Return (X, Y) of the center of cell containing provided text 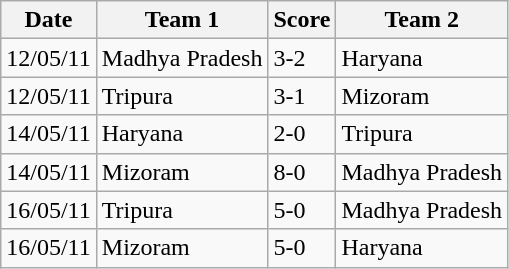
Team 2 (422, 20)
Score (302, 20)
Team 1 (182, 20)
2-0 (302, 134)
Date (49, 20)
3-2 (302, 58)
3-1 (302, 96)
8-0 (302, 172)
